Extract the (x, y) coordinate from the center of the cell holding the provided text.  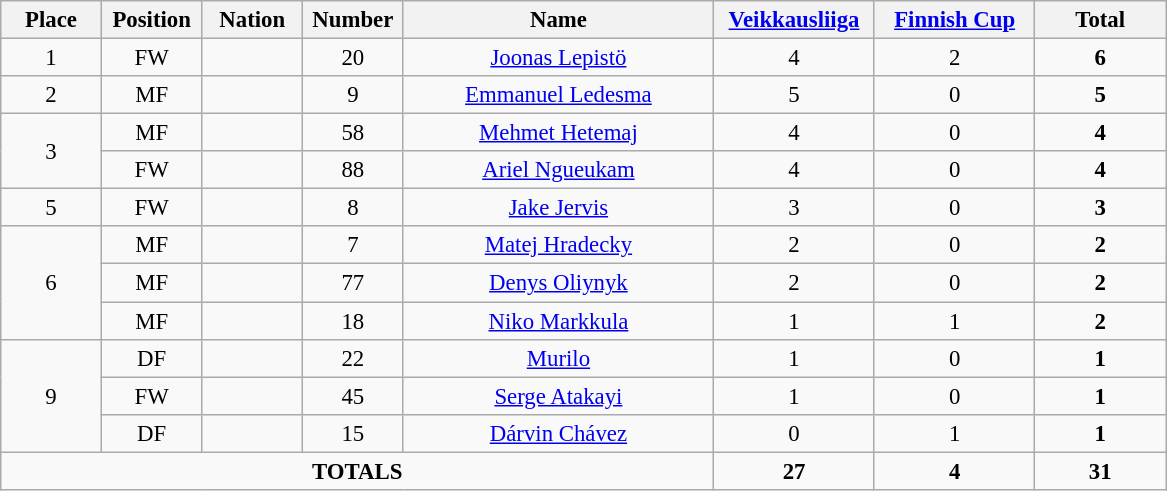
Veikkausliiga (794, 20)
15 (354, 433)
22 (354, 358)
Emmanuel Ledesma (558, 95)
20 (354, 58)
7 (354, 245)
Number (354, 20)
Denys Oliynyk (558, 283)
Total (1100, 20)
31 (1100, 471)
Matej Hradecky (558, 245)
Serge Atakayi (558, 396)
88 (354, 170)
Joonas Lepistö (558, 58)
27 (794, 471)
Dárvin Chávez (558, 433)
8 (354, 208)
TOTALS (358, 471)
77 (354, 283)
Murilo (558, 358)
Name (558, 20)
Finnish Cup (954, 20)
58 (354, 133)
Nation (252, 20)
Niko Markkula (558, 321)
Jake Jervis (558, 208)
Ariel Ngueukam (558, 170)
Place (52, 20)
Mehmet Hetemaj (558, 133)
18 (354, 321)
45 (354, 396)
Position (152, 20)
